Provide the (X, Y) coordinate of the cell's center where the given text is located.  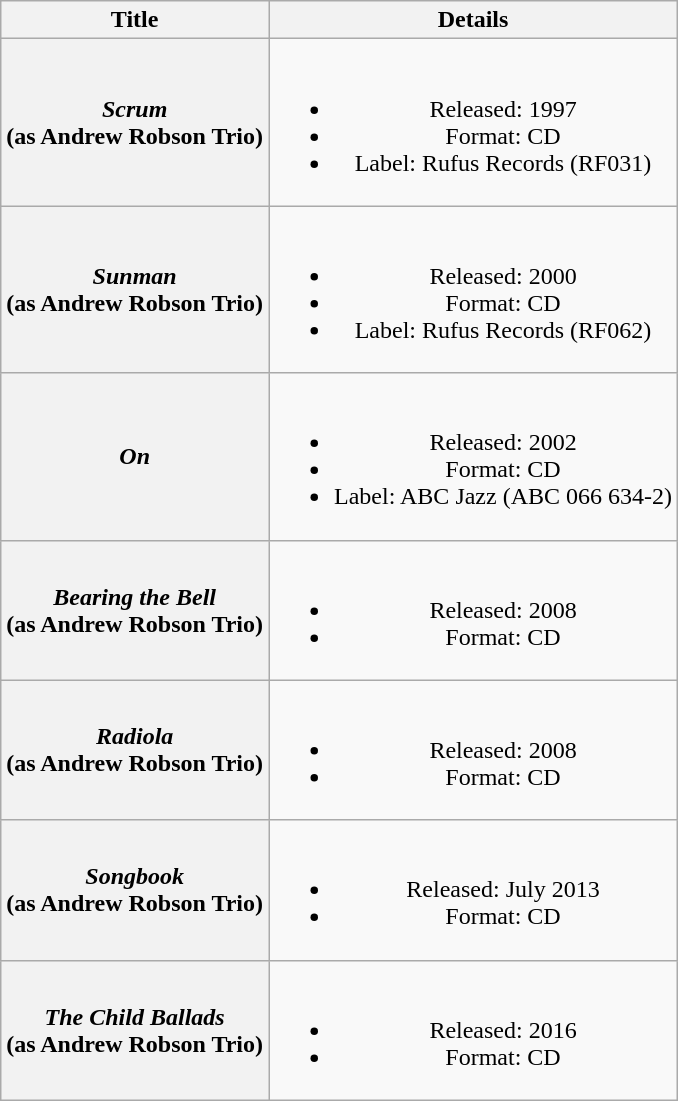
Released: 2002Format: CDLabel: ABC Jazz (ABC 066 634-2) (474, 456)
On (135, 456)
Released: July 2013Format: CD (474, 890)
Released: 2000Format: CDLabel: Rufus Records (RF062) (474, 290)
Released: 1997Format: CDLabel: Rufus Records (RF031) (474, 122)
Songbook (as Andrew Robson Trio) (135, 890)
The Child Ballads (as Andrew Robson Trio) (135, 1030)
Radiola (as Andrew Robson Trio) (135, 750)
Title (135, 20)
Scrum (as Andrew Robson Trio) (135, 122)
Details (474, 20)
Released: 2016Format: CD (474, 1030)
Bearing the Bell (as Andrew Robson Trio) (135, 610)
Sunman (as Andrew Robson Trio) (135, 290)
